Determine the [x, y] coordinate at the center of the cell enclosing the given text.  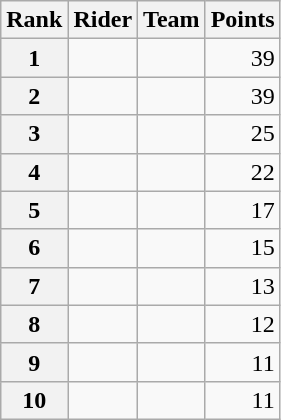
3 [34, 134]
9 [34, 362]
12 [242, 324]
Rider [103, 20]
Points [242, 20]
10 [34, 400]
13 [242, 286]
Rank [34, 20]
8 [34, 324]
6 [34, 248]
7 [34, 286]
Team [172, 20]
1 [34, 58]
17 [242, 210]
4 [34, 172]
2 [34, 96]
25 [242, 134]
5 [34, 210]
22 [242, 172]
15 [242, 248]
